Find where the given text appears and provide that cell's center as (x, y) coordinate. 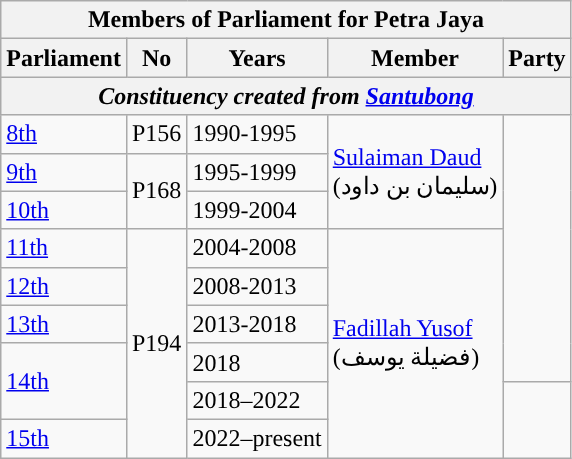
1995-1999 (257, 172)
11th (64, 248)
15th (64, 438)
14th (64, 381)
2018 (257, 362)
8th (64, 134)
1999-2004 (257, 210)
1990-1995 (257, 134)
No (156, 58)
12th (64, 286)
Party (537, 58)
2022–present (257, 438)
Member (415, 58)
Fadillah Yusof (فضيلة يوسف‎) (415, 343)
2008-2013 (257, 286)
Constituency created from Santubong (286, 96)
2018–2022 (257, 400)
P168 (156, 191)
P156 (156, 134)
10th (64, 210)
13th (64, 324)
P194 (156, 343)
Members of Parliament for Petra Jaya (286, 20)
Sulaiman Daud (سليمان بن داود) (415, 172)
2013-2018 (257, 324)
Years (257, 58)
2004-2008 (257, 248)
Parliament (64, 58)
9th (64, 172)
